Identify which cell holds the provided text, then report its [X, Y] central coordinate. 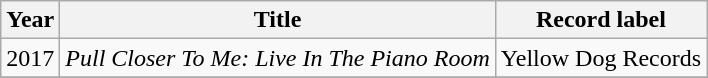
Yellow Dog Records [600, 58]
2017 [30, 58]
Title [278, 20]
Year [30, 20]
Record label [600, 20]
Pull Closer To Me: Live In The Piano Room [278, 58]
